Extract the (X, Y) coordinate from the center of the cell holding the provided text.  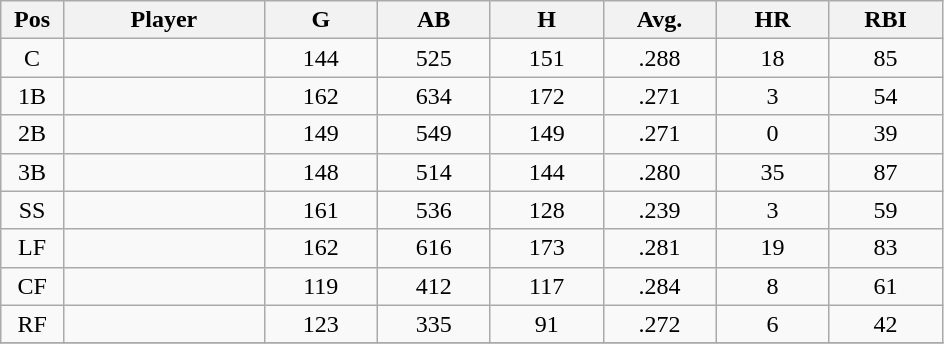
119 (320, 286)
SS (32, 210)
117 (546, 286)
151 (546, 58)
172 (546, 96)
.272 (660, 324)
83 (886, 248)
HR (772, 20)
H (546, 20)
549 (434, 134)
Player (164, 20)
123 (320, 324)
525 (434, 58)
2B (32, 134)
161 (320, 210)
0 (772, 134)
AB (434, 20)
Avg. (660, 20)
18 (772, 58)
59 (886, 210)
LF (32, 248)
.288 (660, 58)
54 (886, 96)
85 (886, 58)
G (320, 20)
6 (772, 324)
RF (32, 324)
39 (886, 134)
8 (772, 286)
536 (434, 210)
412 (434, 286)
148 (320, 172)
19 (772, 248)
35 (772, 172)
87 (886, 172)
61 (886, 286)
1B (32, 96)
.281 (660, 248)
173 (546, 248)
91 (546, 324)
.239 (660, 210)
Pos (32, 20)
RBI (886, 20)
128 (546, 210)
.280 (660, 172)
616 (434, 248)
CF (32, 286)
514 (434, 172)
634 (434, 96)
3B (32, 172)
335 (434, 324)
42 (886, 324)
.284 (660, 286)
C (32, 58)
